Determine the (x, y) coordinate at the center of the cell enclosing the given text.  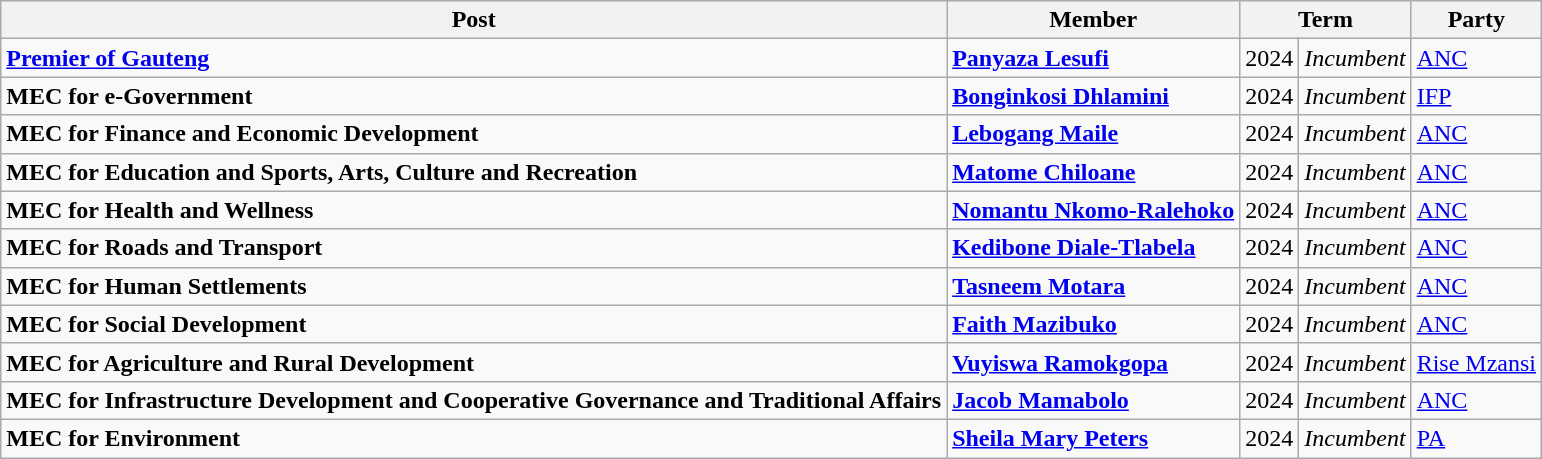
MEC for Health and Wellness (474, 210)
Member (1094, 20)
MEC for Roads and Transport (474, 248)
Nomantu Nkomo-Ralehoko (1094, 210)
Bonginkosi Dhlamini (1094, 96)
MEC for e-Government (474, 96)
Tasneem Motara (1094, 286)
MEC for Human Settlements (474, 286)
Kedibone Diale-Tlabela (1094, 248)
MEC for Environment (474, 438)
Rise Mzansi (1476, 362)
Lebogang Maile (1094, 134)
Premier of Gauteng (474, 58)
MEC for Infrastructure Development and Cooperative Governance and Traditional Affairs (474, 400)
Sheila Mary Peters (1094, 438)
PA (1476, 438)
Term (1326, 20)
IFP (1476, 96)
MEC for Agriculture and Rural Development (474, 362)
Faith Mazibuko (1094, 324)
Matome Chiloane (1094, 172)
MEC for Education and Sports, Arts, Culture and Recreation (474, 172)
Vuyiswa Ramokgopa (1094, 362)
Panyaza Lesufi (1094, 58)
Jacob Mamabolo (1094, 400)
MEC for Finance and Economic Development (474, 134)
MEC for Social Development (474, 324)
Party (1476, 20)
Post (474, 20)
